Return [X, Y] of the center of cell containing provided text 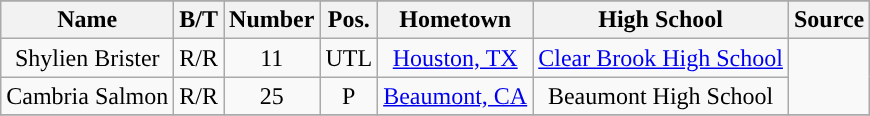
Clear Brook High School [661, 58]
Pos. [349, 20]
High School [661, 20]
Shylien Brister [88, 58]
B/T [199, 20]
Source [828, 20]
Cambria Salmon [88, 96]
UTL [349, 58]
Beaumont, CA [456, 96]
Houston, TX [456, 58]
25 [272, 96]
P [349, 96]
Number [272, 20]
Name [88, 20]
Beaumont High School [661, 96]
11 [272, 58]
Hometown [456, 20]
